Detect which cell encompasses the target text, then output its [x, y] center coordinate. 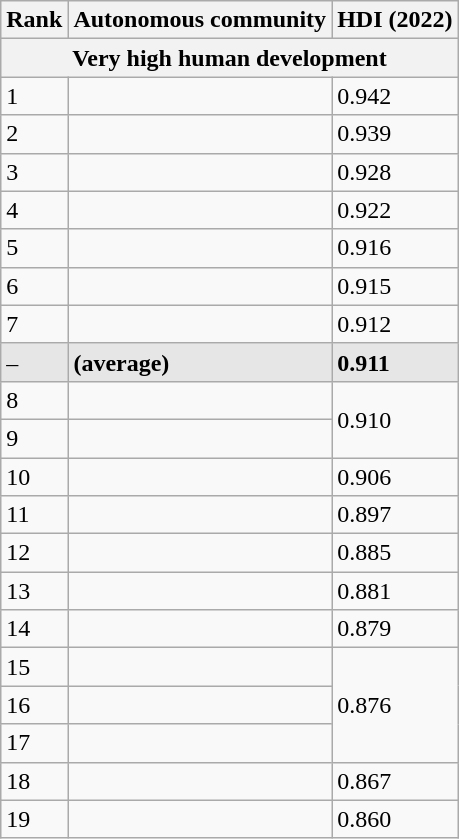
0.876 [395, 705]
0.885 [395, 553]
14 [34, 629]
0.915 [395, 286]
Very high human development [230, 58]
0.916 [395, 248]
0.860 [395, 819]
11 [34, 515]
0.906 [395, 477]
0.922 [395, 210]
4 [34, 210]
0.879 [395, 629]
9 [34, 438]
5 [34, 248]
0.897 [395, 515]
17 [34, 743]
(average) [200, 362]
7 [34, 324]
0.867 [395, 781]
6 [34, 286]
– [34, 362]
0.911 [395, 362]
10 [34, 477]
12 [34, 553]
15 [34, 667]
Autonomous community [200, 20]
0.928 [395, 172]
18 [34, 781]
0.912 [395, 324]
8 [34, 400]
1 [34, 96]
16 [34, 705]
0.881 [395, 591]
13 [34, 591]
0.939 [395, 134]
2 [34, 134]
19 [34, 819]
0.942 [395, 96]
3 [34, 172]
Rank [34, 20]
HDI (2022) [395, 20]
0.910 [395, 419]
